Capture the cell that displays the provided text and extract its [X, Y] central coordinate. 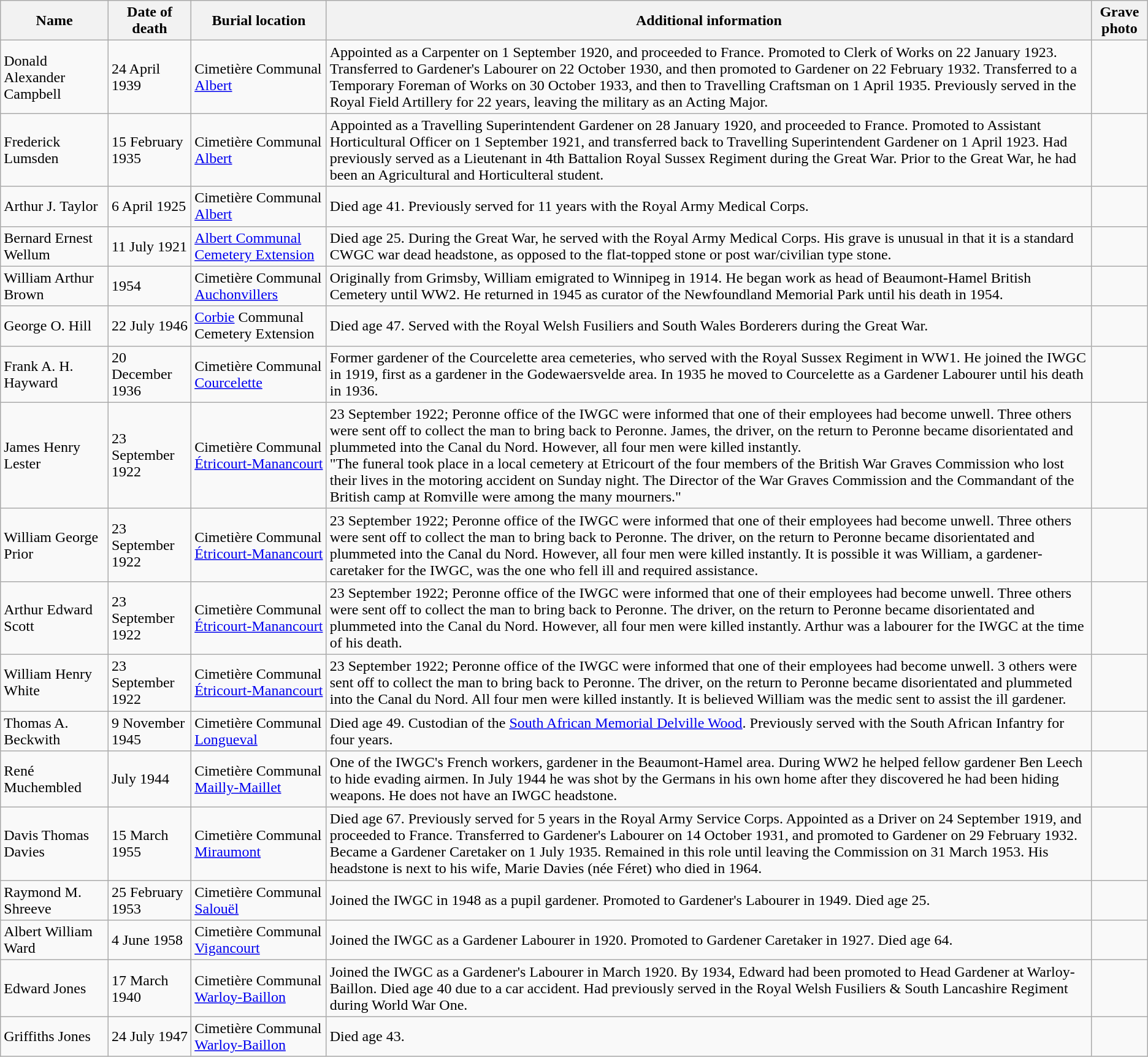
Frederick Lumsden [55, 150]
Raymond M. Shreeve [55, 900]
Died age 47. Served with the Royal Welsh Fusiliers and South Wales Borderers during the Great War. [709, 326]
24 April 1939 [150, 77]
15 February 1935 [150, 150]
Cimetière Communal Salouël [259, 900]
Arthur J. Taylor [55, 206]
Arthur Edward Scott [55, 618]
Died age 41. Previously served for 11 years with the Royal Army Medical Corps. [709, 206]
24 July 1947 [150, 1036]
Burial location [259, 21]
Joined the IWGC in 1948 as a pupil gardener. Promoted to Gardener's Labourer in 1949. Died age 25. [709, 900]
17 March 1940 [150, 988]
William Arthur Brown [55, 286]
James Henry Lester [55, 455]
6 April 1925 [150, 206]
Cimetière Communal Mailly-Maillet [259, 779]
11 July 1921 [150, 246]
Davis Thomas Davies [55, 844]
Joined the IWGC as a Gardener Labourer in 1920. Promoted to Gardener Caretaker in 1927. Died age 64. [709, 941]
Thomas A. Beckwith [55, 731]
Died age 49. Custodian of the South African Memorial Delville Wood. Previously served with the South African Infantry for four years. [709, 731]
9 November 1945 [150, 731]
Additional information [709, 21]
Bernard Ernest Wellum [55, 246]
Griffiths Jones [55, 1036]
1954 [150, 286]
15 March 1955 [150, 844]
Donald Alexander Campbell [55, 77]
Cimetière Communal Longueval [259, 731]
René Muchembled [55, 779]
4 June 1958 [150, 941]
Edward Jones [55, 988]
George O. Hill [55, 326]
Frank A. H. Hayward [55, 374]
Albert William Ward [55, 941]
20 December 1936 [150, 374]
Date of death [150, 21]
22 July 1946 [150, 326]
Grave photo [1120, 21]
25 February 1953 [150, 900]
Name [55, 21]
Corbie Communal Cemetery Extension [259, 326]
Cimetière Communal Auchonvillers [259, 286]
July 1944 [150, 779]
Died age 43. [709, 1036]
William Henry White [55, 682]
William George Prior [55, 544]
Albert Communal Cemetery Extension [259, 246]
Cimetière Communal Miraumont [259, 844]
Cimetière Communal Vigancourt [259, 941]
Cimetière Communal Courcelette [259, 374]
